Output the [X, Y] coordinate of the center of the cell containing the given text.  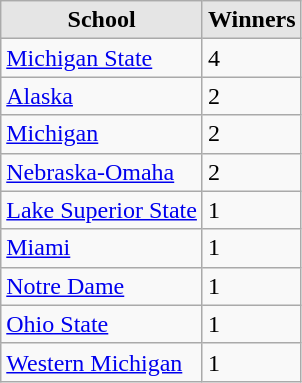
Notre Dame [102, 286]
4 [252, 58]
Lake Superior State [102, 210]
School [102, 20]
Western Michigan [102, 362]
Nebraska-Omaha [102, 172]
Ohio State [102, 324]
Miami [102, 248]
Winners [252, 20]
Michigan State [102, 58]
Michigan [102, 134]
Alaska [102, 96]
